Locate the cell with the specified text and output its [X, Y] center coordinate. 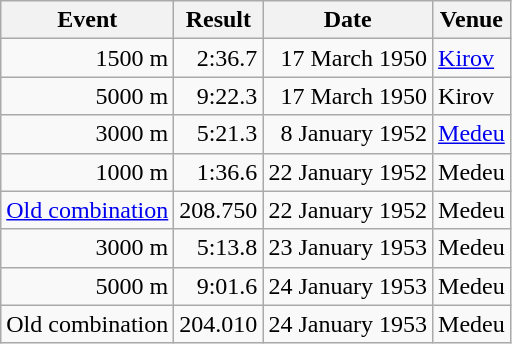
2:36.7 [218, 58]
5:13.8 [218, 248]
9:01.6 [218, 286]
1:36.6 [218, 172]
23 January 1953 [348, 248]
1000 m [88, 172]
Event [88, 20]
8 January 1952 [348, 134]
208.750 [218, 210]
204.010 [218, 324]
5:21.3 [218, 134]
Venue [472, 20]
1500 m [88, 58]
9:22.3 [218, 96]
Result [218, 20]
Date [348, 20]
